Locate the cell with the specified text and output its [X, Y] center coordinate. 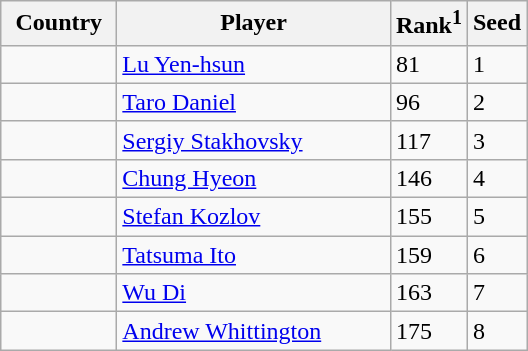
Seed [496, 24]
Lu Yen-hsun [254, 64]
175 [428, 331]
Chung Hyeon [254, 178]
Rank1 [428, 24]
Tatsuma Ito [254, 255]
Sergiy Stakhovsky [254, 140]
146 [428, 178]
2 [496, 102]
163 [428, 293]
Stefan Kozlov [254, 217]
Taro Daniel [254, 102]
Player [254, 24]
81 [428, 64]
Wu Di [254, 293]
8 [496, 331]
6 [496, 255]
96 [428, 102]
3 [496, 140]
155 [428, 217]
159 [428, 255]
117 [428, 140]
Country [59, 24]
7 [496, 293]
Andrew Whittington [254, 331]
4 [496, 178]
1 [496, 64]
5 [496, 217]
